Extract the (X, Y) coordinate from the center of the cell holding the provided text.  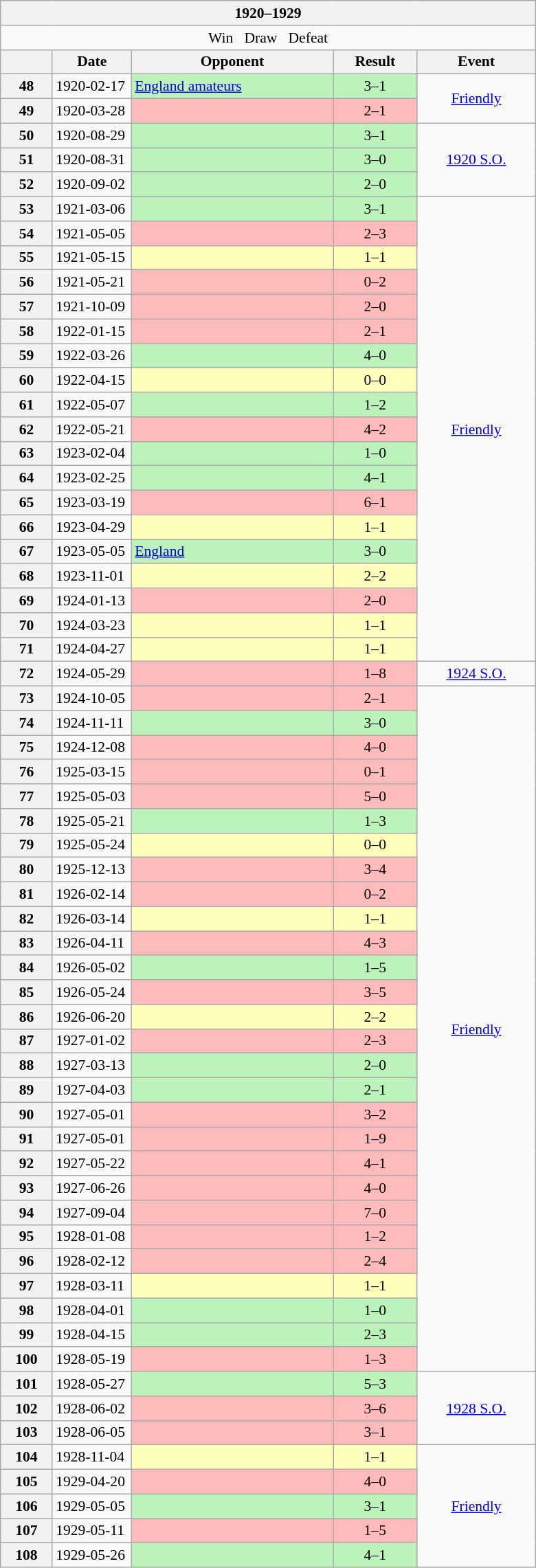
97 (26, 1286)
Win Draw Defeat (268, 38)
1926-05-24 (92, 992)
0–1 (375, 772)
100 (26, 1360)
1922-05-21 (92, 429)
1929-04-20 (92, 1482)
1928-01-08 (92, 1237)
1927-04-03 (92, 1090)
1923-04-29 (92, 527)
6–1 (375, 503)
50 (26, 135)
94 (26, 1213)
1920-09-02 (92, 185)
1921-03-06 (92, 209)
1924-05-29 (92, 674)
1920-08-31 (92, 160)
98 (26, 1310)
1920-02-17 (92, 87)
73 (26, 699)
96 (26, 1262)
71 (26, 649)
1925-05-24 (92, 845)
48 (26, 87)
3–6 (375, 1409)
1924-10-05 (92, 699)
60 (26, 381)
101 (26, 1384)
1928-02-12 (92, 1262)
Date (92, 62)
1924-01-13 (92, 601)
1923-02-25 (92, 478)
1928-06-05 (92, 1433)
72 (26, 674)
1923-03-19 (92, 503)
1921-05-21 (92, 282)
1928-06-02 (92, 1409)
Opponent (232, 62)
4–2 (375, 429)
1920–1929 (268, 13)
93 (26, 1188)
67 (26, 552)
79 (26, 845)
58 (26, 331)
1–8 (375, 674)
1924 S.O. (476, 674)
England amateurs (232, 87)
76 (26, 772)
87 (26, 1041)
90 (26, 1115)
1923-05-05 (92, 552)
53 (26, 209)
80 (26, 870)
England (232, 552)
64 (26, 478)
49 (26, 111)
4–3 (375, 943)
1926-03-14 (92, 919)
1921-05-05 (92, 234)
103 (26, 1433)
61 (26, 405)
63 (26, 453)
1928-05-19 (92, 1360)
83 (26, 943)
5–3 (375, 1384)
82 (26, 919)
1927-06-26 (92, 1188)
1921-10-09 (92, 307)
1928-04-01 (92, 1310)
1921-05-15 (92, 258)
1924-03-23 (92, 625)
99 (26, 1335)
107 (26, 1531)
81 (26, 895)
89 (26, 1090)
108 (26, 1556)
84 (26, 968)
75 (26, 748)
3–5 (375, 992)
1922-05-07 (92, 405)
1926-05-02 (92, 968)
1928 S.O. (476, 1409)
105 (26, 1482)
77 (26, 796)
1922-04-15 (92, 381)
1927-03-13 (92, 1066)
1925-03-15 (92, 772)
1925-05-21 (92, 821)
56 (26, 282)
104 (26, 1457)
3–2 (375, 1115)
2–4 (375, 1262)
95 (26, 1237)
1925-12-13 (92, 870)
1922-03-26 (92, 356)
1923-11-01 (92, 576)
1929-05-26 (92, 1556)
1929-05-11 (92, 1531)
69 (26, 601)
66 (26, 527)
1928-05-27 (92, 1384)
1929-05-05 (92, 1506)
52 (26, 185)
1926-06-20 (92, 1017)
86 (26, 1017)
59 (26, 356)
88 (26, 1066)
1924-11-11 (92, 723)
62 (26, 429)
5–0 (375, 796)
92 (26, 1164)
7–0 (375, 1213)
1924-12-08 (92, 748)
1–9 (375, 1139)
1920-03-28 (92, 111)
106 (26, 1506)
1924-04-27 (92, 649)
Event (476, 62)
1928-04-15 (92, 1335)
78 (26, 821)
1927-01-02 (92, 1041)
54 (26, 234)
85 (26, 992)
1920-08-29 (92, 135)
1927-09-04 (92, 1213)
1925-05-03 (92, 796)
Result (375, 62)
1923-02-04 (92, 453)
1928-03-11 (92, 1286)
102 (26, 1409)
65 (26, 503)
1920 S.O. (476, 159)
70 (26, 625)
68 (26, 576)
51 (26, 160)
55 (26, 258)
3–4 (375, 870)
1928-11-04 (92, 1457)
1926-04-11 (92, 943)
57 (26, 307)
1922-01-15 (92, 331)
1926-02-14 (92, 895)
1927-05-22 (92, 1164)
74 (26, 723)
91 (26, 1139)
